Extract the (x, y) coordinate from the center of the cell holding the provided text.  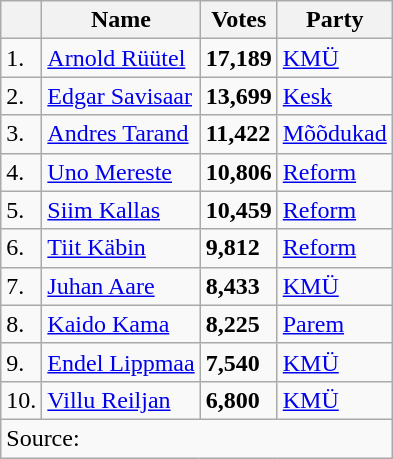
6. (22, 248)
6,800 (238, 400)
8,433 (238, 286)
3. (22, 134)
17,189 (238, 58)
Juhan Aare (121, 286)
11,422 (238, 134)
8. (22, 324)
Votes (238, 20)
Tiit Käbin (121, 248)
Edgar Savisaar (121, 96)
Name (121, 20)
10. (22, 400)
10,459 (238, 210)
8,225 (238, 324)
Siim Kallas (121, 210)
Uno Mereste (121, 172)
Arnold Rüütel (121, 58)
9,812 (238, 248)
7. (22, 286)
9. (22, 362)
Mõõdukad (334, 134)
Kaido Kama (121, 324)
1. (22, 58)
13,699 (238, 96)
7,540 (238, 362)
4. (22, 172)
Kesk (334, 96)
Endel Lippmaa (121, 362)
Parem (334, 324)
5. (22, 210)
Party (334, 20)
10,806 (238, 172)
2. (22, 96)
Villu Reiljan (121, 400)
Andres Tarand (121, 134)
Source: (197, 438)
